Pinpoint the cell where the given text exists, returning its [x, y] midpoint coordinate. 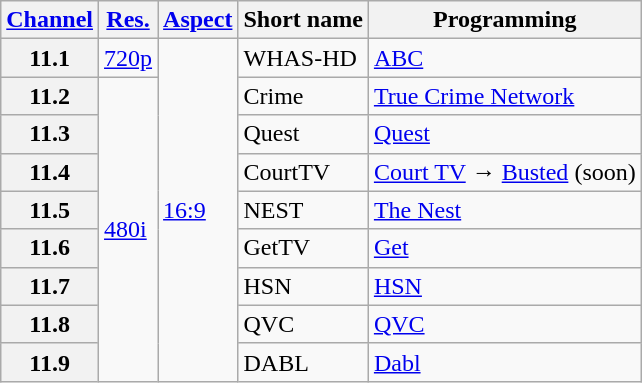
11.7 [50, 286]
11.8 [50, 324]
Get [504, 248]
480i [128, 229]
CourtTV [303, 172]
Res. [128, 20]
720p [128, 58]
11.5 [50, 210]
Court TV → Busted (soon) [504, 172]
16:9 [198, 210]
WHAS-HD [303, 58]
11.2 [50, 96]
11.1 [50, 58]
11.3 [50, 134]
GetTV [303, 248]
11.4 [50, 172]
NEST [303, 210]
Programming [504, 20]
Short name [303, 20]
11.9 [50, 362]
The Nest [504, 210]
DABL [303, 362]
Crime [303, 96]
True Crime Network [504, 96]
Channel [50, 20]
11.6 [50, 248]
ABC [504, 58]
Aspect [198, 20]
Dabl [504, 362]
